Search for the cell housing the specified text and yield its (X, Y) center coordinate. 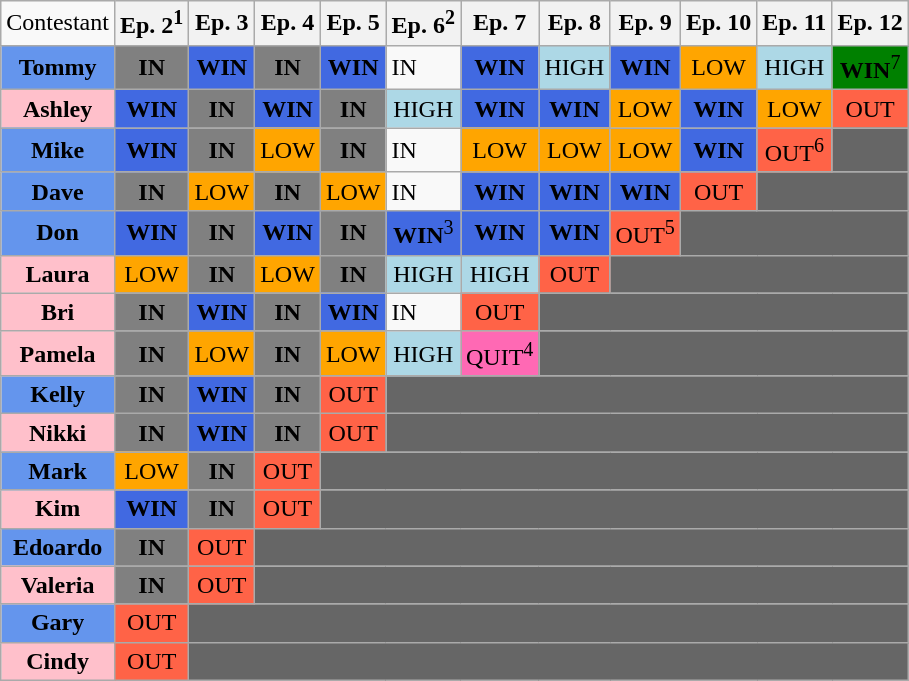
Dave (58, 191)
Ep. 8 (574, 24)
Edoardo (58, 547)
Ep. 21 (151, 24)
Kim (58, 509)
Mike (58, 150)
Ep. 3 (222, 24)
Don (58, 234)
Ep. 9 (645, 24)
Bri (58, 312)
WIN7 (870, 68)
Mark (58, 471)
Pamela (58, 354)
Ep. 12 (870, 24)
Ep. 7 (499, 24)
OUT5 (645, 234)
QUIT4 (499, 354)
Ep. 5 (353, 24)
Nikki (58, 433)
Ep. 11 (794, 24)
Ep. 62 (423, 24)
Ashley (58, 109)
Gary (58, 623)
Contestant (58, 24)
Ep. 4 (288, 24)
WIN3 (423, 234)
Tommy (58, 68)
Kelly (58, 395)
Valeria (58, 585)
Cindy (58, 661)
Ep. 10 (718, 24)
OUT6 (794, 150)
Laura (58, 274)
